Capture the cell that displays the provided text and extract its (X, Y) central coordinate. 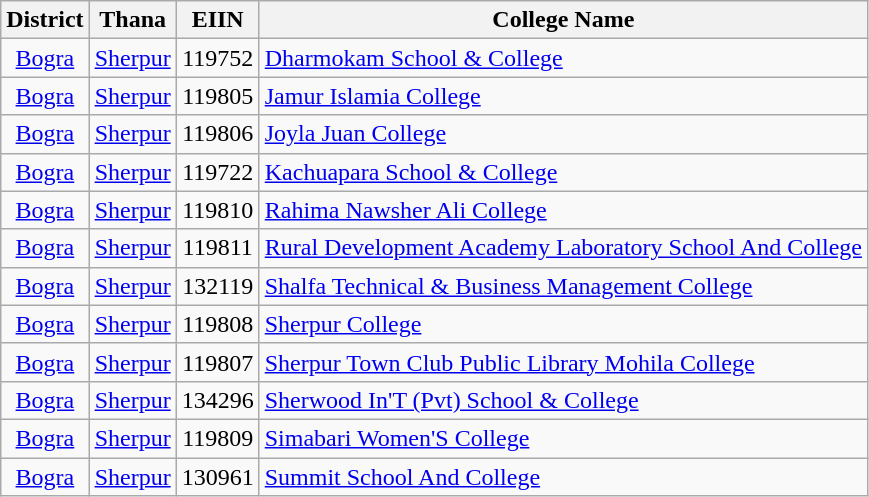
119809 (218, 438)
Rural Development Academy Laboratory School And College (563, 248)
District (45, 20)
132119 (218, 286)
Simabari Women'S College (563, 438)
119722 (218, 172)
Kachuapara School & College (563, 172)
Sherpur Town Club Public Library Mohila College (563, 362)
134296 (218, 400)
Sherpur College (563, 324)
Jamur Islamia College (563, 96)
119806 (218, 134)
Dharmokam School & College (563, 58)
Joyla Juan College (563, 134)
Thana (132, 20)
EIIN (218, 20)
119811 (218, 248)
Sherwood In'T (Pvt) School & College (563, 400)
119805 (218, 96)
119807 (218, 362)
119752 (218, 58)
119810 (218, 210)
119808 (218, 324)
130961 (218, 477)
Rahima Nawsher Ali College (563, 210)
Summit School And College (563, 477)
Shalfa Technical & Business Management College (563, 286)
College Name (563, 20)
